From the cell containing the given text, extract its center point as [X, Y] coordinate. 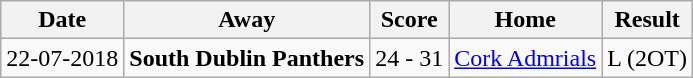
22-07-2018 [62, 58]
Cork Admrials [526, 58]
Home [526, 20]
Result [648, 20]
Score [410, 20]
L (2OT) [648, 58]
South Dublin Panthers [247, 58]
24 - 31 [410, 58]
Date [62, 20]
Away [247, 20]
